Detect which cell encompasses the target text, then output its (X, Y) center coordinate. 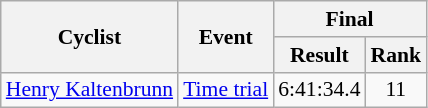
Henry Kaltenbrunn (90, 90)
Final (350, 19)
11 (396, 90)
6:41:34.4 (319, 90)
Result (319, 55)
Time trial (226, 90)
Event (226, 36)
Rank (396, 55)
Cyclist (90, 36)
